Search for the cell housing the specified text and yield its [x, y] center coordinate. 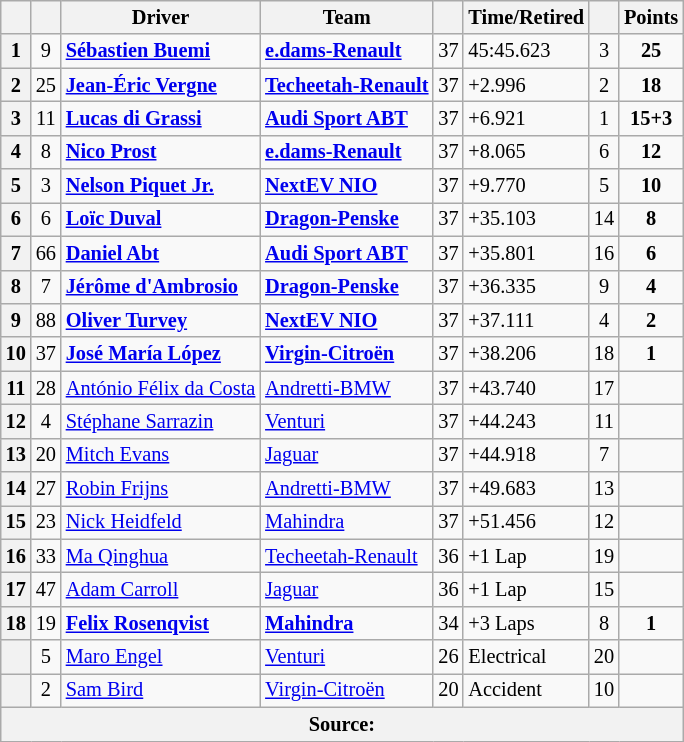
Accident [526, 690]
Nick Heidfeld [160, 522]
+35.103 [526, 219]
+38.206 [526, 354]
66 [46, 253]
Sébastien Buemi [160, 51]
15+3 [651, 118]
Daniel Abt [160, 253]
33 [46, 556]
+44.243 [526, 421]
Electrical [526, 657]
34 [448, 623]
Oliver Turvey [160, 320]
Points [651, 17]
+35.801 [526, 253]
Nelson Piquet Jr. [160, 186]
26 [448, 657]
+6.921 [526, 118]
Adam Carroll [160, 589]
Maro Engel [160, 657]
Ma Qinghua [160, 556]
Stéphane Sarrazin [160, 421]
+3 Laps [526, 623]
Loïc Duval [160, 219]
28 [46, 388]
Lucas di Grassi [160, 118]
+51.456 [526, 522]
23 [46, 522]
Robin Frijns [160, 489]
Mitch Evans [160, 455]
+43.740 [526, 388]
Time/Retired [526, 17]
António Félix da Costa [160, 388]
Nico Prost [160, 152]
+2.996 [526, 85]
+36.335 [526, 287]
45:45.623 [526, 51]
+49.683 [526, 489]
+8.065 [526, 152]
Jérôme d'Ambrosio [160, 287]
Sam Bird [160, 690]
Driver [160, 17]
47 [46, 589]
Felix Rosenqvist [160, 623]
José María López [160, 354]
88 [46, 320]
Source: [342, 724]
Jean-Éric Vergne [160, 85]
+44.918 [526, 455]
Team [346, 17]
27 [46, 489]
+9.770 [526, 186]
+37.111 [526, 320]
